Locate the cell with the specified text and output its [X, Y] center coordinate. 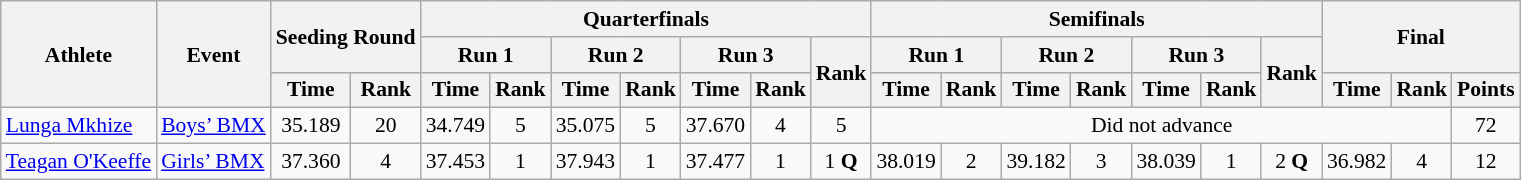
Seeding Round [346, 36]
Final [1421, 36]
1 Q [842, 162]
Athlete [78, 54]
38.039 [1166, 162]
35.189 [311, 126]
Lunga Mkhize [78, 126]
38.019 [906, 162]
Girls’ BMX [214, 162]
Teagan O'Keeffe [78, 162]
72 [1486, 126]
37.477 [716, 162]
37.453 [456, 162]
2 Q [1292, 162]
Did not advance [1162, 126]
20 [386, 126]
37.360 [311, 162]
34.749 [456, 126]
Event [214, 54]
3 [1102, 162]
Semifinals [1096, 19]
Quarterfinals [646, 19]
37.943 [586, 162]
2 [972, 162]
35.075 [586, 126]
36.982 [1356, 162]
Points [1486, 90]
37.670 [716, 126]
Boys’ BMX [214, 126]
12 [1486, 162]
39.182 [1036, 162]
